Detect which cell encompasses the target text, then output its (X, Y) center coordinate. 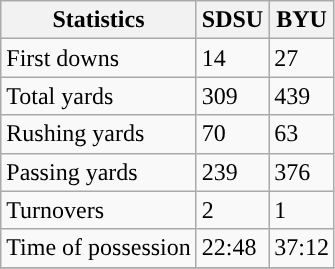
63 (302, 134)
239 (232, 172)
309 (232, 96)
First downs (99, 58)
22:48 (232, 248)
37:12 (302, 248)
Time of possession (99, 248)
439 (302, 96)
2 (232, 210)
SDSU (232, 20)
27 (302, 58)
Passing yards (99, 172)
1 (302, 210)
BYU (302, 20)
Rushing yards (99, 134)
Statistics (99, 20)
376 (302, 172)
Total yards (99, 96)
14 (232, 58)
Turnovers (99, 210)
70 (232, 134)
